For the text-containing cell, return its midpoint in (x, y) coordinate format. 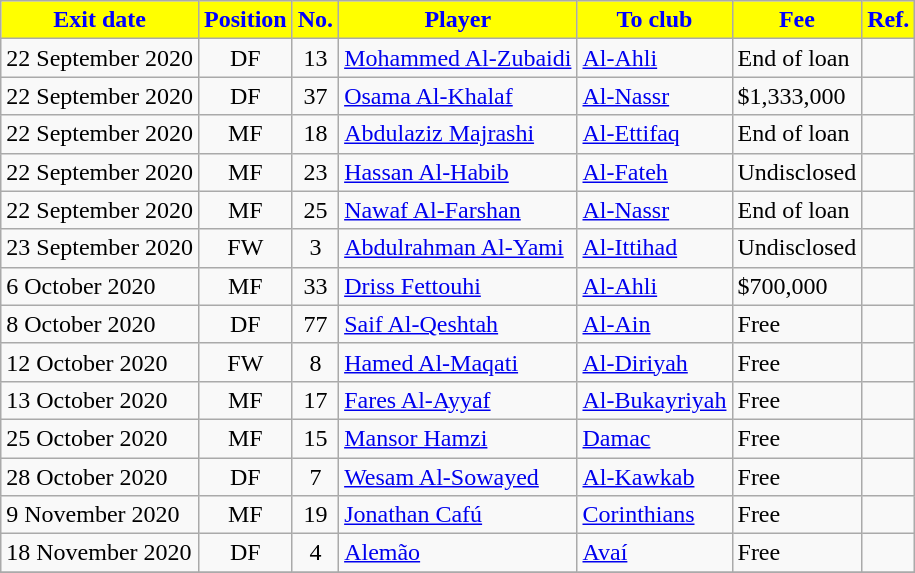
23 September 2020 (100, 248)
Fares Al-Ayyaf (458, 400)
15 (315, 438)
Alemão (458, 553)
Osama Al-Khalaf (458, 96)
7 (315, 477)
13 (315, 58)
Abdulrahman Al-Yami (458, 248)
4 (315, 553)
6 October 2020 (100, 286)
33 (315, 286)
$700,000 (797, 286)
Mansor Hamzi (458, 438)
9 November 2020 (100, 515)
12 October 2020 (100, 362)
25 October 2020 (100, 438)
37 (315, 96)
Player (458, 20)
Corinthians (654, 515)
Hassan Al-Habib (458, 172)
Al-Ittihad (654, 248)
Avaí (654, 553)
Nawaf Al-Farshan (458, 210)
Al-Kawkab (654, 477)
Fee (797, 20)
Jonathan Cafú (458, 515)
Al-Diriyah (654, 362)
Damac (654, 438)
Al-Fateh (654, 172)
8 October 2020 (100, 324)
Exit date (100, 20)
Driss Fettouhi (458, 286)
13 October 2020 (100, 400)
Al-Bukayriyah (654, 400)
Abdulaziz Majrashi (458, 134)
18 November 2020 (100, 553)
8 (315, 362)
19 (315, 515)
Ref. (888, 20)
Saif Al-Qeshtah (458, 324)
77 (315, 324)
No. (315, 20)
Mohammed Al-Zubaidi (458, 58)
18 (315, 134)
Position (245, 20)
Al-Ain (654, 324)
23 (315, 172)
3 (315, 248)
25 (315, 210)
$1,333,000 (797, 96)
Hamed Al-Maqati (458, 362)
Wesam Al-Sowayed (458, 477)
17 (315, 400)
Al-Ettifaq (654, 134)
28 October 2020 (100, 477)
To club (654, 20)
